Find where the given text appears and provide that cell's center as [x, y] coordinate. 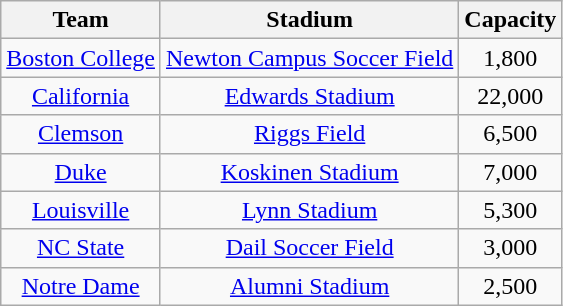
Clemson [81, 134]
5,300 [510, 210]
3,000 [510, 248]
Dail Soccer Field [309, 248]
Notre Dame [81, 286]
Capacity [510, 20]
1,800 [510, 58]
Stadium [309, 20]
Alumni Stadium [309, 286]
Edwards Stadium [309, 96]
Louisville [81, 210]
Riggs Field [309, 134]
NC State [81, 248]
2,500 [510, 286]
Duke [81, 172]
6,500 [510, 134]
California [81, 96]
Team [81, 20]
7,000 [510, 172]
Boston College [81, 58]
22,000 [510, 96]
Lynn Stadium [309, 210]
Newton Campus Soccer Field [309, 58]
Koskinen Stadium [309, 172]
